Capture the cell that displays the provided text and extract its (x, y) central coordinate. 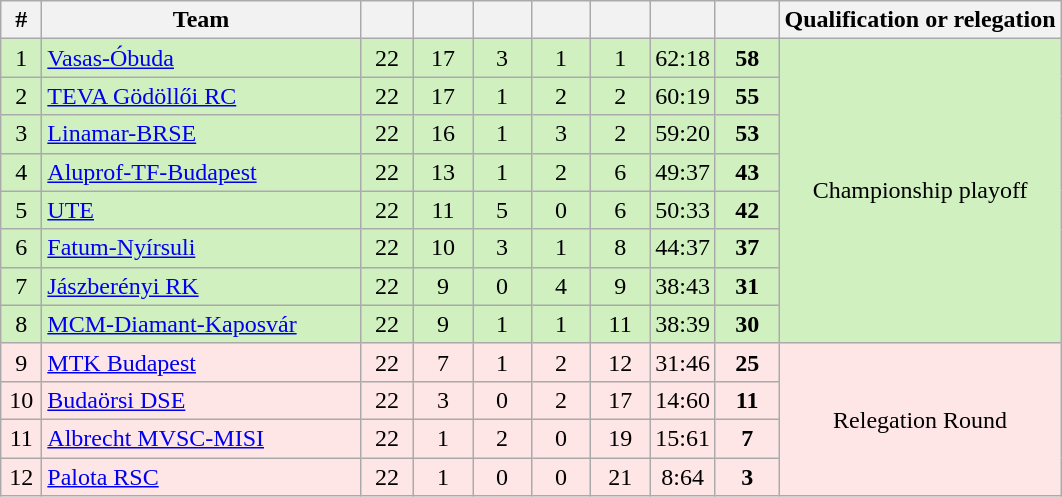
60:19 (683, 96)
31 (747, 286)
Championship playoff (920, 191)
53 (747, 134)
TEVA Gödöllői RC (202, 96)
Aluprof-TF-Budapest (202, 172)
58 (747, 58)
14:60 (683, 400)
62:18 (683, 58)
Budaörsi DSE (202, 400)
Team (202, 20)
# (22, 20)
Fatum-Nyírsuli (202, 248)
44:37 (683, 248)
Linamar-BRSE (202, 134)
MTK Budapest (202, 362)
Vasas-Óbuda (202, 58)
50:33 (683, 210)
15:61 (683, 438)
30 (747, 324)
Palota RSC (202, 477)
42 (747, 210)
Jászberényi RK (202, 286)
31:46 (683, 362)
37 (747, 248)
55 (747, 96)
19 (620, 438)
MCM-Diamant-Kaposvár (202, 324)
43 (747, 172)
25 (747, 362)
Qualification or relegation (920, 20)
59:20 (683, 134)
Relegation Round (920, 419)
38:39 (683, 324)
UTE (202, 210)
49:37 (683, 172)
8:64 (683, 477)
38:43 (683, 286)
Albrecht MVSC-MISI (202, 438)
21 (620, 477)
13 (442, 172)
16 (442, 134)
